Capture the cell that displays the provided text and extract its [X, Y] central coordinate. 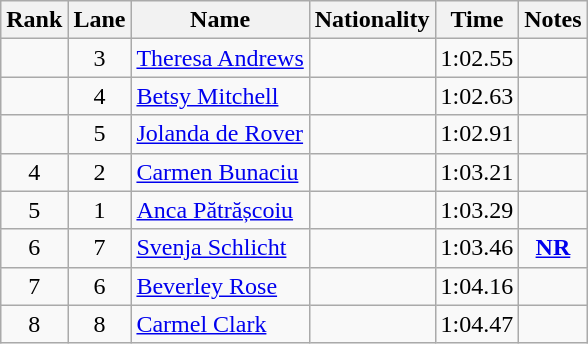
Beverley Rose [220, 286]
1:04.47 [477, 324]
Betsy Mitchell [220, 96]
Lane [100, 20]
1:03.46 [477, 248]
Svenja Schlicht [220, 248]
Time [477, 20]
3 [100, 58]
Notes [553, 20]
NR [553, 248]
Name [220, 20]
Carmel Clark [220, 324]
1:02.63 [477, 96]
Rank [34, 20]
1:03.29 [477, 210]
Carmen Bunaciu [220, 172]
1:02.55 [477, 58]
1:04.16 [477, 286]
Anca Pătrășcoiu [220, 210]
1 [100, 210]
1:02.91 [477, 134]
1:03.21 [477, 172]
Nationality [372, 20]
Theresa Andrews [220, 58]
Jolanda de Rover [220, 134]
2 [100, 172]
